From the cell containing the given text, extract its center point as [x, y] coordinate. 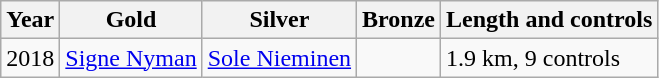
Silver [279, 20]
Sole Nieminen [279, 58]
Gold [131, 20]
2018 [30, 58]
Signe Nyman [131, 58]
1.9 km, 9 controls [550, 58]
Bronze [399, 20]
Length and controls [550, 20]
Year [30, 20]
